Locate the cell with the specified text and output its [x, y] center coordinate. 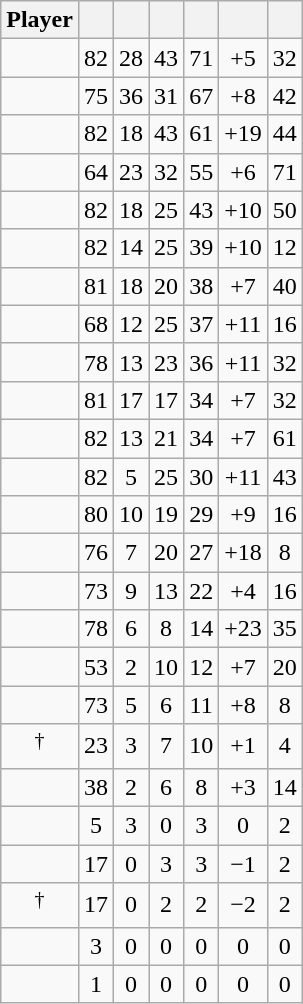
4 [284, 746]
+23 [244, 629]
+3 [244, 787]
39 [202, 248]
+4 [244, 591]
68 [96, 324]
67 [202, 96]
80 [96, 515]
64 [96, 172]
44 [284, 134]
−2 [244, 906]
+5 [244, 58]
35 [284, 629]
29 [202, 515]
21 [166, 438]
9 [132, 591]
42 [284, 96]
11 [202, 705]
75 [96, 96]
50 [284, 210]
30 [202, 477]
19 [166, 515]
31 [166, 96]
22 [202, 591]
+6 [244, 172]
76 [96, 553]
53 [96, 667]
27 [202, 553]
Player [40, 20]
40 [284, 286]
+19 [244, 134]
1 [96, 984]
+9 [244, 515]
+1 [244, 746]
28 [132, 58]
55 [202, 172]
37 [202, 324]
−1 [244, 864]
+18 [244, 553]
